Provide the [x, y] coordinate of the cell's center where the given text is located.  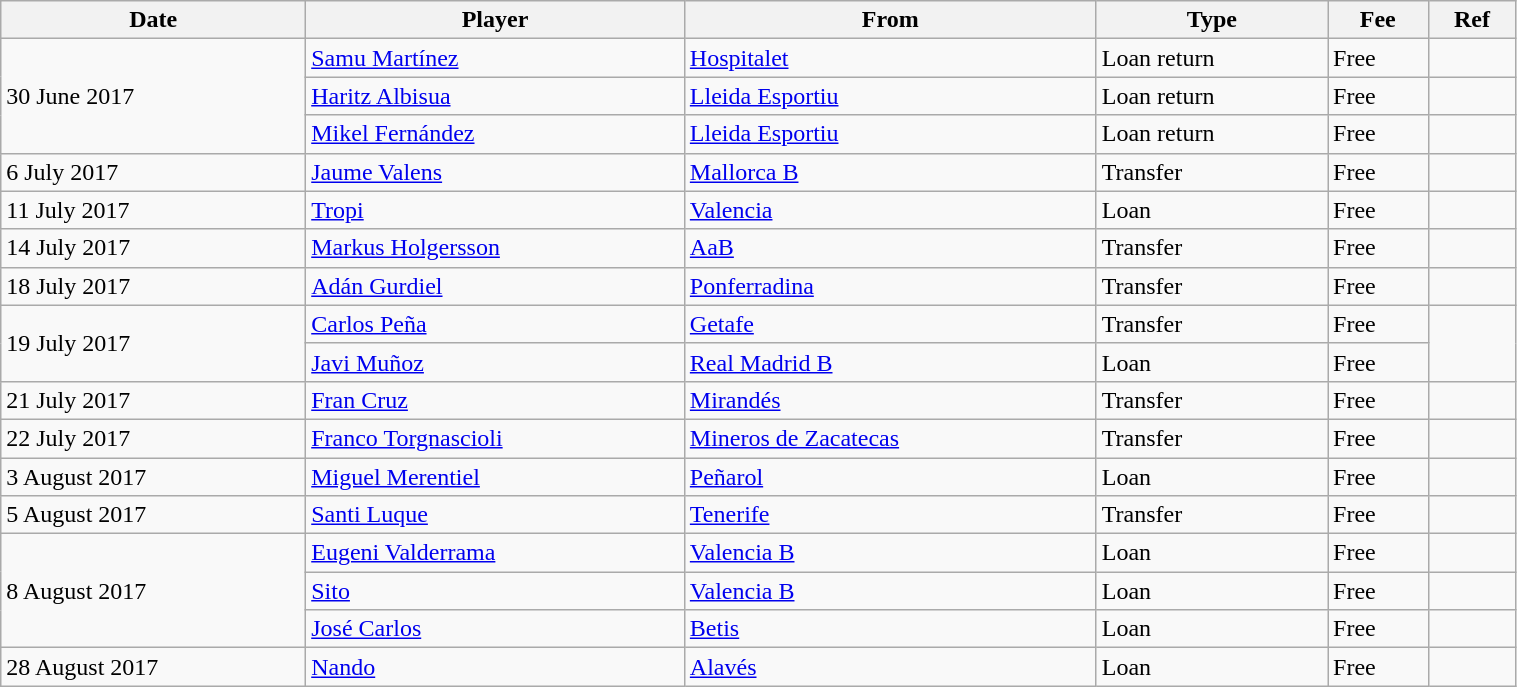
Markus Holgersson [496, 248]
28 August 2017 [154, 667]
Sito [496, 591]
Fee [1378, 20]
Tenerife [890, 515]
Hospitalet [890, 58]
Valencia [890, 210]
Alavés [890, 667]
Ponferradina [890, 286]
14 July 2017 [154, 248]
19 July 2017 [154, 343]
6 July 2017 [154, 172]
Miguel Merentiel [496, 477]
Javi Muñoz [496, 362]
Adán Gurdiel [496, 286]
Real Madrid B [890, 362]
22 July 2017 [154, 438]
Type [1212, 20]
Franco Torgnascioli [496, 438]
Mallorca B [890, 172]
3 August 2017 [154, 477]
Santi Luque [496, 515]
From [890, 20]
Mikel Fernández [496, 134]
5 August 2017 [154, 515]
Haritz Albisua [496, 96]
Eugeni Valderrama [496, 553]
Getafe [890, 324]
11 July 2017 [154, 210]
Date [154, 20]
18 July 2017 [154, 286]
30 June 2017 [154, 96]
21 July 2017 [154, 400]
Player [496, 20]
Carlos Peña [496, 324]
8 August 2017 [154, 591]
Peñarol [890, 477]
Nando [496, 667]
AaB [890, 248]
Samu Martínez [496, 58]
Mineros de Zacatecas [890, 438]
Fran Cruz [496, 400]
José Carlos [496, 629]
Mirandés [890, 400]
Jaume Valens [496, 172]
Betis [890, 629]
Ref [1472, 20]
Tropi [496, 210]
